Detect which cell encompasses the target text, then output its (X, Y) center coordinate. 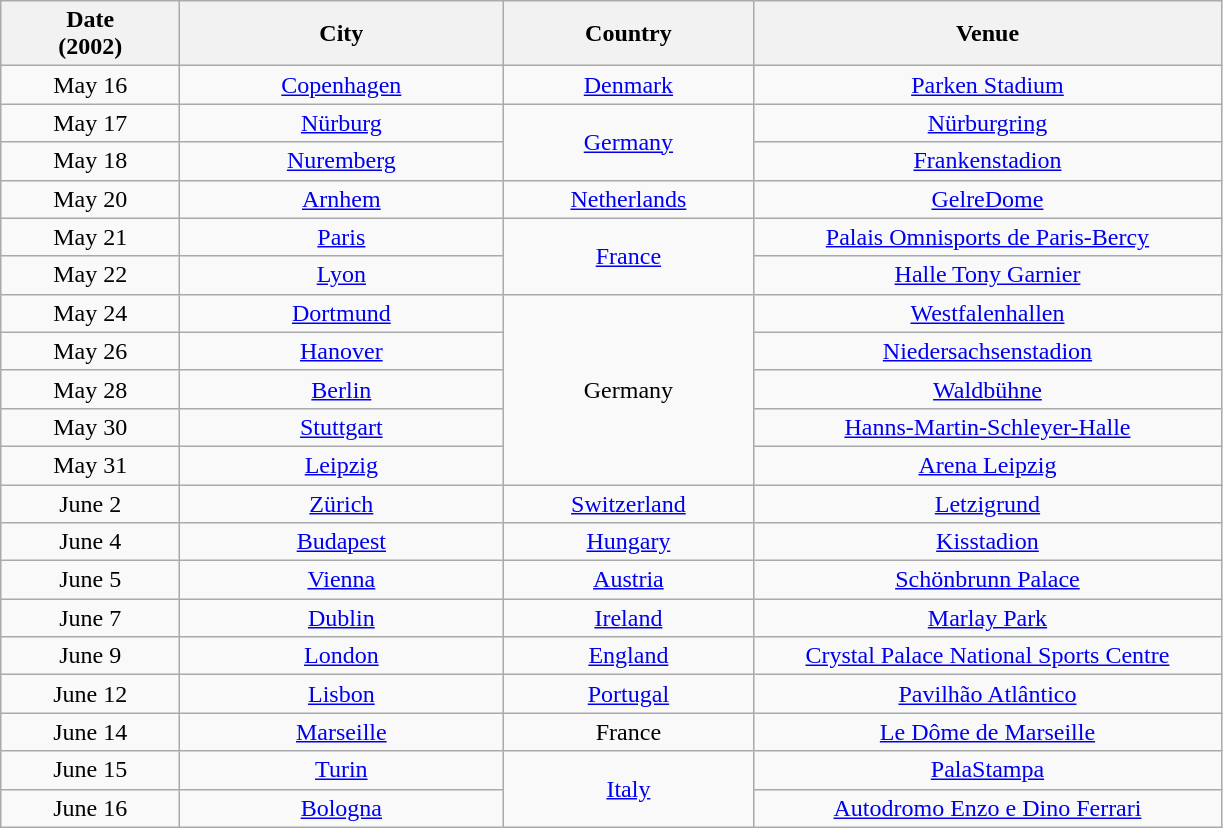
Lisbon (342, 694)
May 22 (90, 275)
City (342, 34)
May 30 (90, 427)
Vienna (342, 580)
June 15 (90, 770)
June 14 (90, 732)
Netherlands (628, 199)
Waldbühne (988, 389)
Halle Tony Garnier (988, 275)
Marlay Park (988, 618)
Country (628, 34)
Marseille (342, 732)
May 17 (90, 123)
Schönbrunn Palace (988, 580)
Budapest (342, 542)
Palais Omnisports de Paris-Bercy (988, 237)
May 20 (90, 199)
Date(2002) (90, 34)
Turin (342, 770)
May 21 (90, 237)
Hanover (342, 351)
June 2 (90, 503)
Niedersachsenstadion (988, 351)
London (342, 656)
Westfalenhallen (988, 313)
June 9 (90, 656)
Lyon (342, 275)
GelreDome (988, 199)
Arnhem (342, 199)
May 18 (90, 161)
Austria (628, 580)
Portugal (628, 694)
Parken Stadium (988, 85)
Nuremberg (342, 161)
Zürich (342, 503)
Ireland (628, 618)
Copenhagen (342, 85)
Pavilhão Atlântico (988, 694)
June 12 (90, 694)
Hungary (628, 542)
Bologna (342, 808)
Paris (342, 237)
Venue (988, 34)
May 24 (90, 313)
Stuttgart (342, 427)
England (628, 656)
Dortmund (342, 313)
Kisstadion (988, 542)
Denmark (628, 85)
June 5 (90, 580)
June 4 (90, 542)
Nürburg (342, 123)
Nürburgring (988, 123)
Crystal Palace National Sports Centre (988, 656)
May 16 (90, 85)
May 28 (90, 389)
Letzigrund (988, 503)
Italy (628, 789)
May 26 (90, 351)
Hanns-Martin-Schleyer-Halle (988, 427)
Leipzig (342, 465)
Le Dôme de Marseille (988, 732)
Autodromo Enzo e Dino Ferrari (988, 808)
May 31 (90, 465)
Arena Leipzig (988, 465)
June 16 (90, 808)
Frankenstadion (988, 161)
June 7 (90, 618)
PalaStampa (988, 770)
Switzerland (628, 503)
Dublin (342, 618)
Berlin (342, 389)
